Return the [x, y] coordinate for the center point of the cell that contains the specified text.  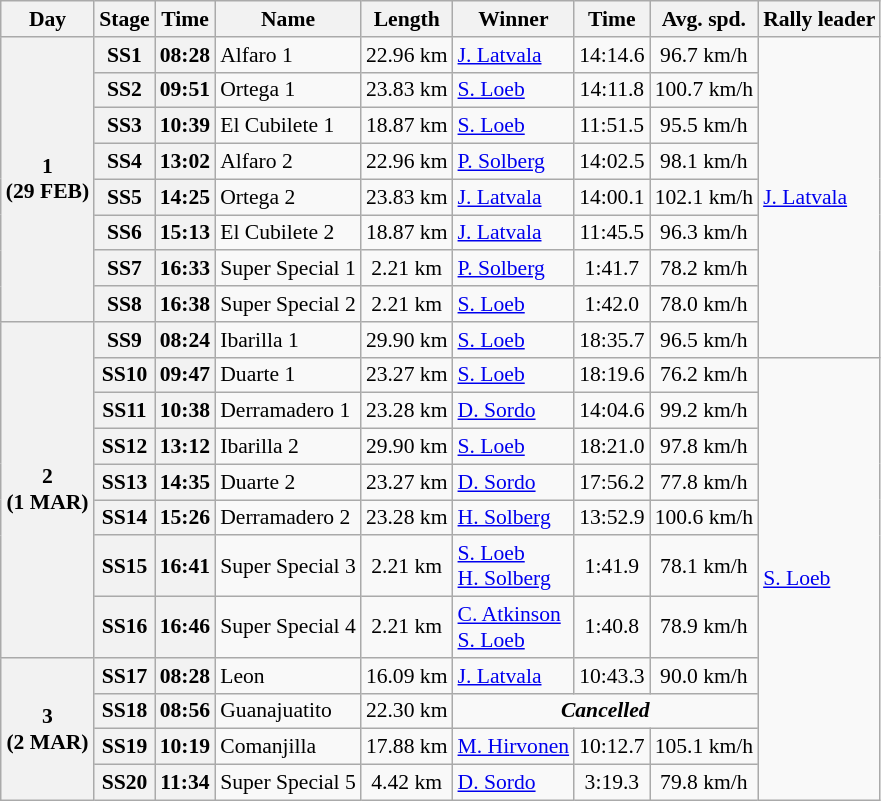
SS13 [124, 482]
10:43.3 [612, 676]
SS9 [124, 340]
Super Special 5 [288, 783]
Ibarilla 2 [288, 447]
99.2 km/h [704, 411]
Rally leader [819, 19]
El Cubilete 2 [288, 233]
Duarte 1 [288, 375]
Ortega 1 [288, 90]
SS2 [124, 90]
96.3 km/h [704, 233]
18:21.0 [612, 447]
11:34 [185, 783]
17:56.2 [612, 482]
Derramadero 2 [288, 518]
09:47 [185, 375]
Guanajuatito [288, 711]
Winner [514, 19]
Alfaro 1 [288, 55]
Super Special 2 [288, 304]
1:41.7 [612, 269]
Super Special 4 [288, 628]
11:51.5 [612, 126]
SS8 [124, 304]
Super Special 1 [288, 269]
Day [48, 19]
13:52.9 [612, 518]
Super Special 3 [288, 566]
4.42 km [407, 783]
Duarte 2 [288, 482]
SS11 [124, 411]
15:26 [185, 518]
14:35 [185, 482]
S. Loeb H. Solberg [514, 566]
SS16 [124, 628]
78.2 km/h [704, 269]
96.5 km/h [704, 340]
17.88 km [407, 747]
3:19.3 [612, 783]
22.30 km [407, 711]
3(2 MAR) [48, 729]
Avg. spd. [704, 19]
2(1 MAR) [48, 490]
Derramadero 1 [288, 411]
14:25 [185, 197]
Length [407, 19]
SS10 [124, 375]
SS14 [124, 518]
C. Atkinson S. Loeb [514, 628]
SS5 [124, 197]
1:40.8 [612, 628]
SS1 [124, 55]
14:02.5 [612, 162]
Alfaro 2 [288, 162]
102.1 km/h [704, 197]
SS20 [124, 783]
15:13 [185, 233]
SS4 [124, 162]
78.9 km/h [704, 628]
100.6 km/h [704, 518]
Ortega 2 [288, 197]
16:41 [185, 566]
SS12 [124, 447]
98.1 km/h [704, 162]
1:42.0 [612, 304]
14:11.8 [612, 90]
95.5 km/h [704, 126]
El Cubilete 1 [288, 126]
79.8 km/h [704, 783]
100.7 km/h [704, 90]
SS7 [124, 269]
M. Hirvonen [514, 747]
10:19 [185, 747]
18:35.7 [612, 340]
Leon [288, 676]
08:24 [185, 340]
13:02 [185, 162]
Comanjilla [288, 747]
SS17 [124, 676]
Stage [124, 19]
SS6 [124, 233]
SS19 [124, 747]
10:39 [185, 126]
1:41.9 [612, 566]
78.1 km/h [704, 566]
10:38 [185, 411]
SS18 [124, 711]
77.8 km/h [704, 482]
H. Solberg [514, 518]
78.0 km/h [704, 304]
08:56 [185, 711]
Cancelled [606, 711]
97.8 km/h [704, 447]
16:33 [185, 269]
16:46 [185, 628]
16.09 km [407, 676]
96.7 km/h [704, 55]
13:12 [185, 447]
Name [288, 19]
105.1 km/h [704, 747]
14:04.6 [612, 411]
SS15 [124, 566]
09:51 [185, 90]
14:00.1 [612, 197]
1(29 FEB) [48, 180]
90.0 km/h [704, 676]
18:19.6 [612, 375]
11:45.5 [612, 233]
10:12.7 [612, 747]
16:38 [185, 304]
76.2 km/h [704, 375]
Ibarilla 1 [288, 340]
14:14.6 [612, 55]
SS3 [124, 126]
